Pinpoint the cell where the given text exists, returning its [x, y] midpoint coordinate. 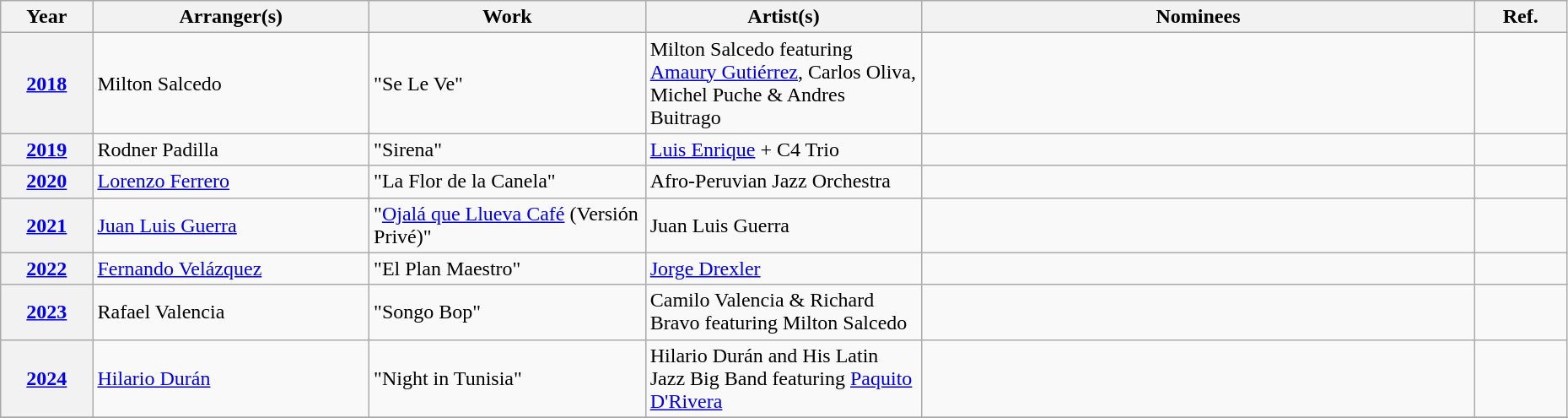
2018 [47, 83]
Hilario Durán [231, 378]
"Sirena" [508, 149]
Milton Salcedo [231, 83]
Year [47, 17]
2019 [47, 149]
"La Flor de la Canela" [508, 182]
2022 [47, 269]
"Night in Tunisia" [508, 378]
Nominees [1198, 17]
2021 [47, 225]
2023 [47, 312]
Rafael Valencia [231, 312]
Work [508, 17]
Fernando Velázquez [231, 269]
2020 [47, 182]
Jorge Drexler [784, 269]
Hilario Durán and His Latin Jazz Big Band featuring Paquito D'Rivera [784, 378]
"Ojalá que Llueva Café (Versión Privé)" [508, 225]
Rodner Padilla [231, 149]
Ref. [1520, 17]
"Se Le Ve" [508, 83]
2024 [47, 378]
Afro-Peruvian Jazz Orchestra [784, 182]
"El Plan Maestro" [508, 269]
Lorenzo Ferrero [231, 182]
Artist(s) [784, 17]
"Songo Bop" [508, 312]
Luis Enrique + C4 Trio [784, 149]
Milton Salcedo featuring Amaury Gutiérrez, Carlos Oliva, Michel Puche & Andres Buitrago [784, 83]
Camilo Valencia & Richard Bravo featuring Milton Salcedo [784, 312]
Arranger(s) [231, 17]
